Detect which cell encompasses the target text, then output its (X, Y) center coordinate. 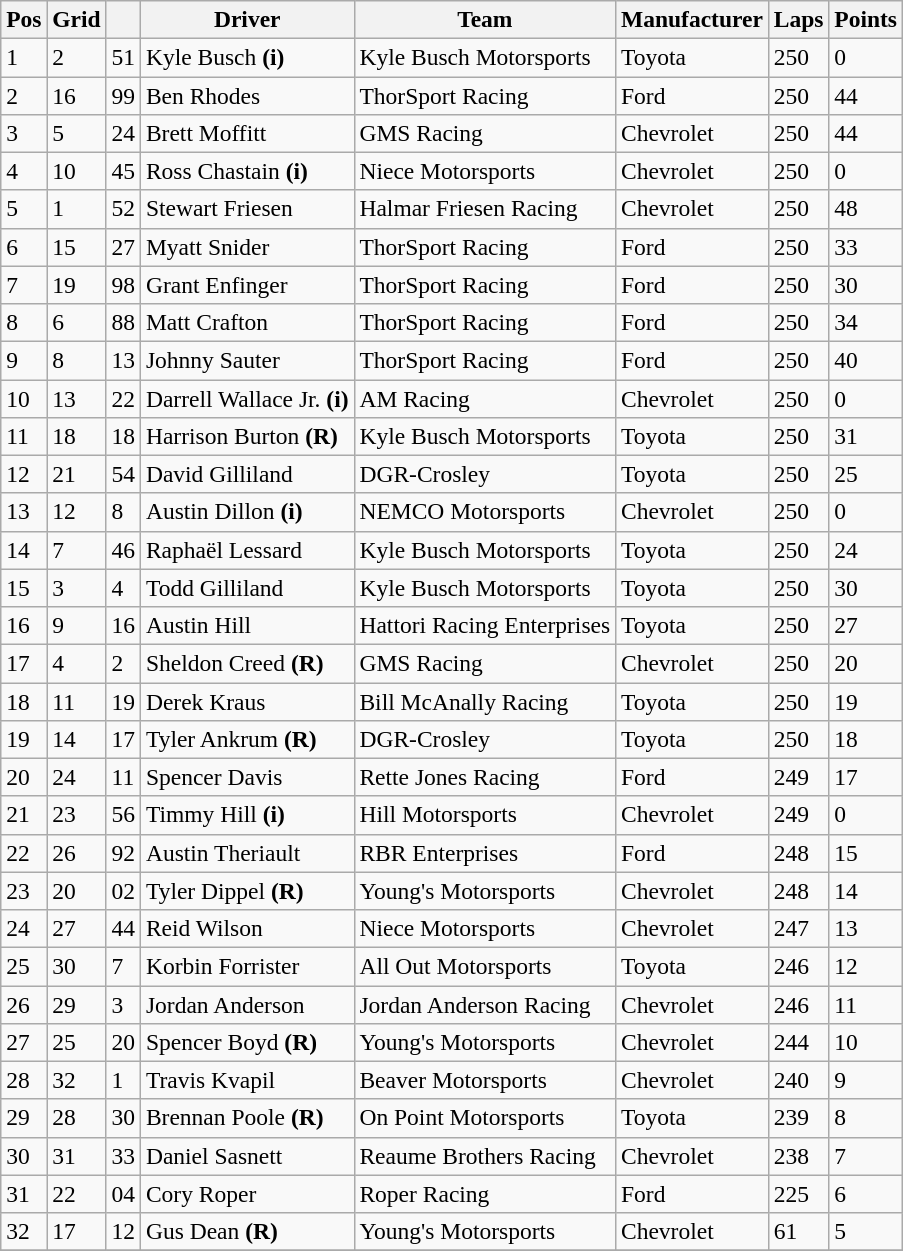
Team (485, 19)
Laps (798, 19)
61 (798, 1231)
238 (798, 1156)
Cory Roper (247, 1194)
Spencer Boyd (R) (247, 1042)
Beaver Motorsports (485, 1080)
Daniel Sasnett (247, 1156)
Timmy Hill (i) (247, 815)
Travis Kvapil (247, 1080)
52 (123, 209)
Stewart Friesen (247, 209)
Hill Motorsports (485, 815)
34 (866, 322)
David Gilliland (247, 474)
04 (123, 1194)
Tyler Dippel (R) (247, 891)
Rette Jones Racing (485, 777)
48 (866, 209)
NEMCO Motorsports (485, 512)
Grant Enfinger (247, 285)
Sheldon Creed (R) (247, 663)
All Out Motorsports (485, 966)
92 (123, 853)
Jordan Anderson Racing (485, 1004)
Raphaël Lessard (247, 550)
AM Racing (485, 398)
Harrison Burton (R) (247, 436)
Driver (247, 19)
88 (123, 322)
240 (798, 1080)
98 (123, 285)
Darrell Wallace Jr. (i) (247, 398)
Derek Kraus (247, 701)
Myatt Snider (247, 247)
Pos (24, 19)
Austin Hill (247, 625)
Spencer Davis (247, 777)
Kyle Busch (i) (247, 57)
Brett Moffitt (247, 133)
99 (123, 95)
Matt Crafton (247, 322)
Austin Theriault (247, 853)
Ben Rhodes (247, 95)
Johnny Sauter (247, 360)
Tyler Ankrum (R) (247, 739)
Todd Gilliland (247, 588)
On Point Motorsports (485, 1118)
Jordan Anderson (247, 1004)
Brennan Poole (R) (247, 1118)
Roper Racing (485, 1194)
02 (123, 891)
40 (866, 360)
Grid (76, 19)
Manufacturer (692, 19)
Ross Chastain (i) (247, 171)
244 (798, 1042)
RBR Enterprises (485, 853)
54 (123, 474)
Gus Dean (R) (247, 1231)
56 (123, 815)
Bill McAnally Racing (485, 701)
Reaume Brothers Racing (485, 1156)
46 (123, 550)
247 (798, 928)
51 (123, 57)
Points (866, 19)
Reid Wilson (247, 928)
Austin Dillon (i) (247, 512)
225 (798, 1194)
Halmar Friesen Racing (485, 209)
Hattori Racing Enterprises (485, 625)
239 (798, 1118)
45 (123, 171)
Korbin Forrister (247, 966)
